From the cell containing the given text, extract its center point as [X, Y] coordinate. 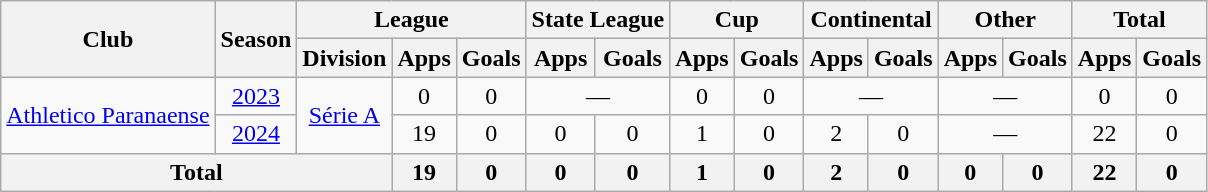
Série A [344, 115]
Season [256, 39]
2023 [256, 96]
State League [598, 20]
Club [108, 39]
Other [1005, 20]
2024 [256, 134]
Cup [737, 20]
League [412, 20]
Athletico Paranaense [108, 115]
Division [344, 58]
Continental [871, 20]
